Identify which cell holds the provided text, then report its (x, y) central coordinate. 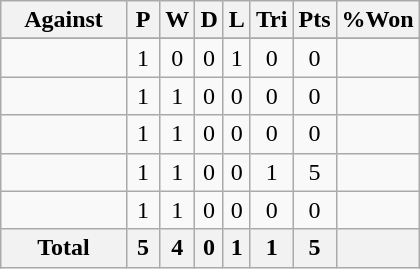
W (178, 20)
Against (64, 20)
Total (64, 248)
%Won (378, 20)
Tri (272, 20)
D (209, 20)
4 (178, 248)
P (143, 20)
L (236, 20)
Pts (314, 20)
